Capture the cell that displays the provided text and extract its [x, y] central coordinate. 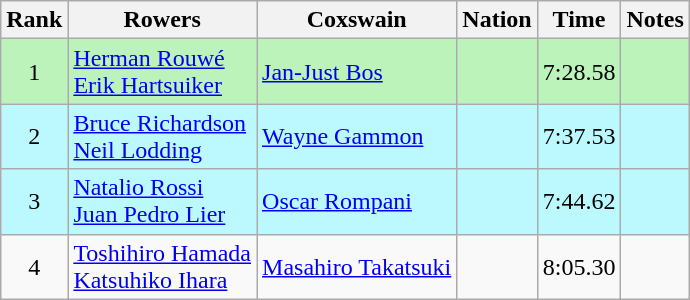
Wayne Gammon [357, 136]
Oscar Rompani [357, 202]
Notes [655, 20]
8:05.30 [579, 266]
Toshihiro Hamada Katsuhiko Ihara [162, 266]
Herman Rouwé Erik Hartsuiker [162, 72]
Rowers [162, 20]
Nation [497, 20]
Masahiro Takatsuki [357, 266]
Coxswain [357, 20]
3 [34, 202]
Time [579, 20]
Bruce Richardson Neil Lodding [162, 136]
Natalio Rossi Juan Pedro Lier [162, 202]
7:37.53 [579, 136]
4 [34, 266]
7:44.62 [579, 202]
7:28.58 [579, 72]
2 [34, 136]
1 [34, 72]
Jan-Just Bos [357, 72]
Rank [34, 20]
